Identify which cell holds the provided text, then report its [x, y] central coordinate. 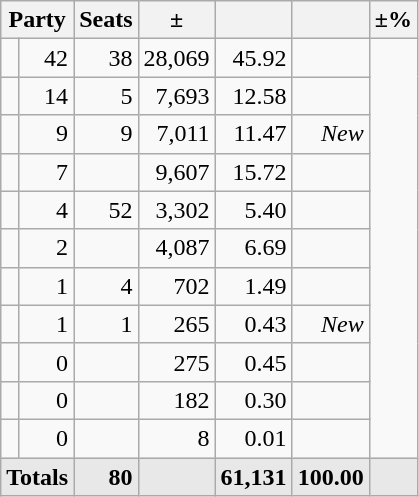
0.45 [254, 362]
11.47 [254, 134]
Seats [106, 20]
0.30 [254, 400]
0.01 [254, 438]
182 [176, 400]
± [176, 20]
1.49 [254, 286]
80 [106, 477]
100.00 [330, 477]
5.40 [254, 210]
38 [106, 58]
265 [176, 324]
Totals [38, 477]
28,069 [176, 58]
45.92 [254, 58]
14 [46, 96]
2 [46, 248]
702 [176, 286]
7,011 [176, 134]
8 [176, 438]
12.58 [254, 96]
4,087 [176, 248]
3,302 [176, 210]
61,131 [254, 477]
0.43 [254, 324]
52 [106, 210]
6.69 [254, 248]
275 [176, 362]
42 [46, 58]
9,607 [176, 172]
±% [393, 20]
Party [38, 20]
15.72 [254, 172]
7,693 [176, 96]
7 [46, 172]
5 [106, 96]
